Search for the cell housing the specified text and yield its (X, Y) center coordinate. 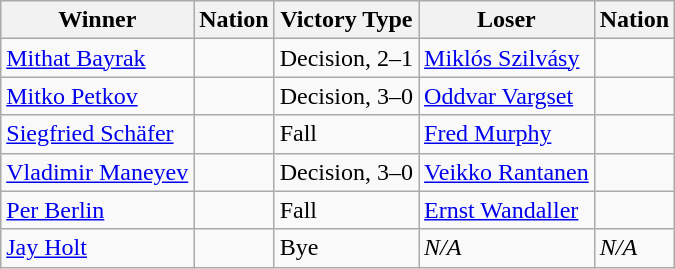
Jay Holt (98, 248)
Bye (346, 248)
Decision, 2–1 (346, 58)
Winner (98, 20)
Siegfried Schäfer (98, 134)
Mitko Petkov (98, 96)
Veikko Rantanen (507, 172)
Loser (507, 20)
Fred Murphy (507, 134)
Vladimir Maneyev (98, 172)
Mithat Bayrak (98, 58)
Oddvar Vargset (507, 96)
Victory Type (346, 20)
Miklós Szilvásy (507, 58)
Per Berlin (98, 210)
Ernst Wandaller (507, 210)
